Find where the given text appears and provide that cell's center as (x, y) coordinate. 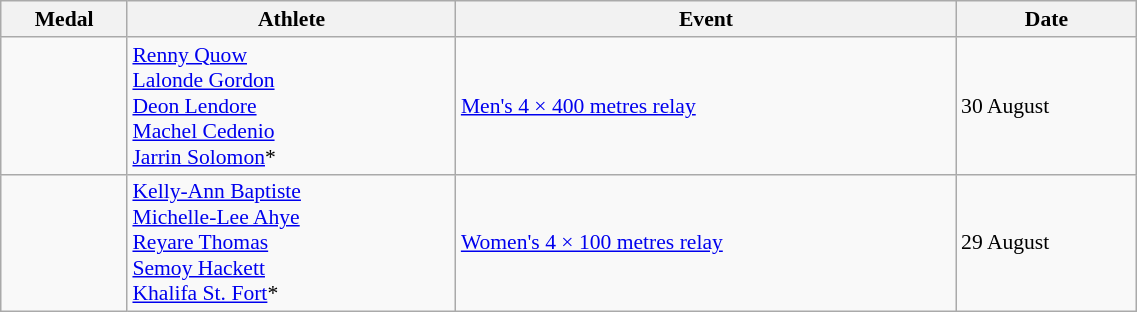
30 August (1046, 106)
Athlete (291, 19)
Kelly-Ann BaptisteMichelle-Lee AhyeReyare ThomasSemoy HackettKhalifa St. Fort* (291, 243)
Men's 4 × 400 metres relay (706, 106)
Medal (64, 19)
Women's 4 × 100 metres relay (706, 243)
Event (706, 19)
Date (1046, 19)
Renny QuowLalonde GordonDeon LendoreMachel CedenioJarrin Solomon* (291, 106)
29 August (1046, 243)
